Extract the (x, y) coordinate from the center of the cell holding the provided text.  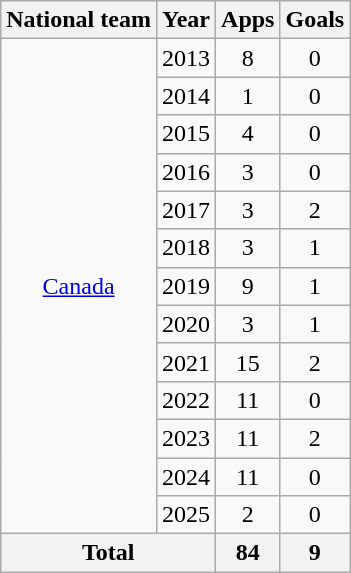
Apps (248, 20)
2022 (186, 400)
Total (108, 553)
2024 (186, 477)
2021 (186, 362)
2017 (186, 210)
2015 (186, 134)
2014 (186, 96)
National team (79, 20)
2016 (186, 172)
84 (248, 553)
Canada (79, 286)
2020 (186, 324)
Goals (315, 20)
8 (248, 58)
2013 (186, 58)
15 (248, 362)
2019 (186, 286)
2018 (186, 248)
2023 (186, 438)
2025 (186, 515)
4 (248, 134)
Year (186, 20)
